Output the [X, Y] coordinate of the center of the cell containing the given text.  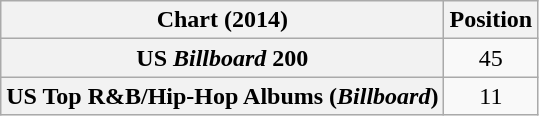
US Billboard 200 [222, 58]
Chart (2014) [222, 20]
45 [491, 58]
Position [491, 20]
11 [491, 96]
US Top R&B/Hip-Hop Albums (Billboard) [222, 96]
